Identify which cell holds the provided text, then report its (x, y) central coordinate. 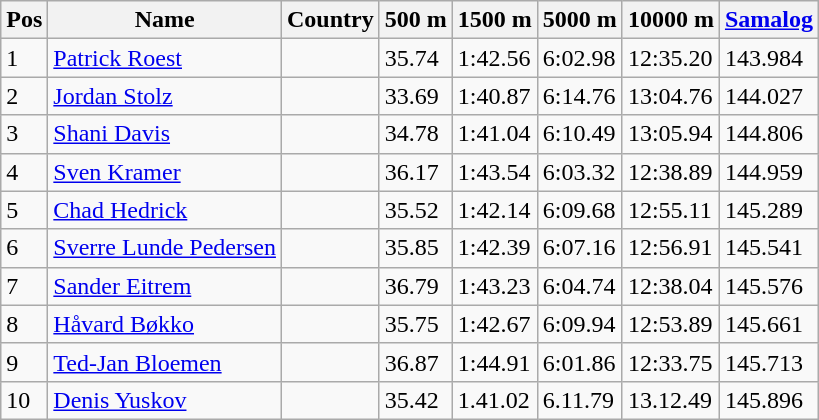
4 (24, 172)
1:40.87 (494, 96)
145.661 (768, 324)
6 (24, 248)
145.713 (768, 362)
Sven Kramer (165, 172)
Chad Hedrick (165, 210)
Pos (24, 20)
144.959 (768, 172)
13:04.76 (670, 96)
Sverre Lunde Pedersen (165, 248)
Denis Yuskov (165, 400)
10 (24, 400)
6:09.68 (580, 210)
143.984 (768, 58)
36.87 (416, 362)
6:02.98 (580, 58)
35.52 (416, 210)
1:42.14 (494, 210)
12:53.89 (670, 324)
Samalog (768, 20)
1:43.54 (494, 172)
34.78 (416, 134)
145.576 (768, 286)
5 (24, 210)
Håvard Bøkko (165, 324)
7 (24, 286)
35.75 (416, 324)
12:56.91 (670, 248)
12:35.20 (670, 58)
1:44.91 (494, 362)
Name (165, 20)
6:07.16 (580, 248)
Country (330, 20)
145.541 (768, 248)
10000 m (670, 20)
1500 m (494, 20)
Ted-Jan Bloemen (165, 362)
1.41.02 (494, 400)
33.69 (416, 96)
145.289 (768, 210)
6.11.79 (580, 400)
500 m (416, 20)
8 (24, 324)
Shani Davis (165, 134)
1:42.39 (494, 248)
35.42 (416, 400)
9 (24, 362)
1:42.56 (494, 58)
144.027 (768, 96)
12:38.04 (670, 286)
1 (24, 58)
36.17 (416, 172)
12:38.89 (670, 172)
35.85 (416, 248)
144.806 (768, 134)
13:05.94 (670, 134)
145.896 (768, 400)
1:42.67 (494, 324)
6:10.49 (580, 134)
1:43.23 (494, 286)
1:41.04 (494, 134)
6:09.94 (580, 324)
6:03.32 (580, 172)
Sander Eitrem (165, 286)
3 (24, 134)
13.12.49 (670, 400)
Jordan Stolz (165, 96)
12:55.11 (670, 210)
12:33.75 (670, 362)
35.74 (416, 58)
36.79 (416, 286)
Patrick Roest (165, 58)
5000 m (580, 20)
6:14.76 (580, 96)
6:04.74 (580, 286)
2 (24, 96)
6:01.86 (580, 362)
